Pinpoint the cell where the given text exists, returning its [x, y] midpoint coordinate. 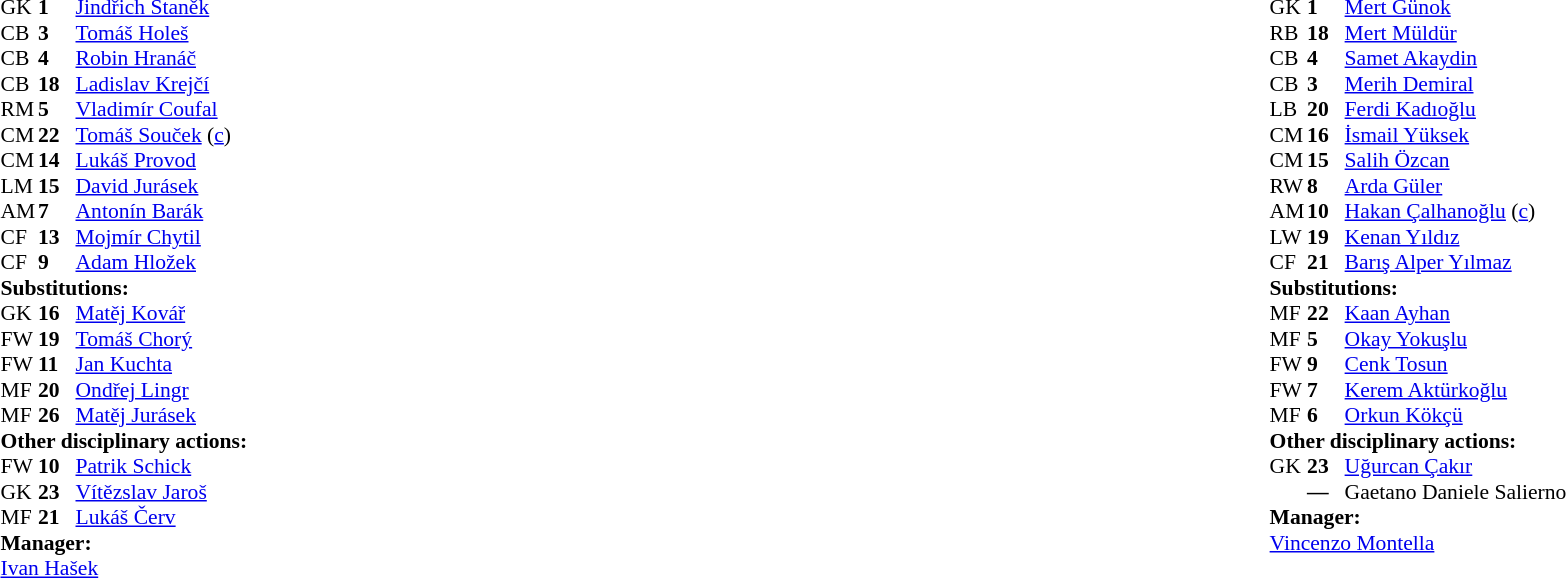
13 [57, 237]
Adam Hložek [162, 263]
Robin Hranáč [162, 59]
Lukáš Provod [162, 161]
David Jurásek [162, 186]
Tomáš Souček (c) [162, 135]
Matěj Jurásek [162, 415]
LM [19, 186]
Antonín Barák [162, 211]
Jan Kuchta [162, 365]
26 [57, 415]
Vladimír Coufal [162, 109]
Matěj Kovář [162, 313]
Ondřej Lingr [162, 390]
Patrik Schick [162, 467]
Ladislav Krejčí [162, 84]
RM [19, 109]
Other disciplinary actions: [124, 441]
14 [57, 161]
Mojmír Chytil [162, 237]
Tomáš Holeš [162, 33]
RW [1289, 186]
Substitutions: [124, 288]
LB [1289, 109]
— [1326, 492]
Lukáš Červ [162, 517]
11 [57, 365]
6 [1326, 415]
Manager: [124, 543]
Vítězslav Jaroš [162, 492]
8 [1326, 186]
RB [1289, 33]
Tomáš Chorý [162, 339]
LW [1289, 237]
